Extract the (X, Y) coordinate from the center of the cell holding the provided text.  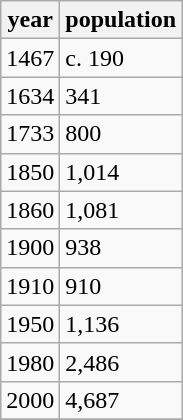
1900 (30, 248)
1733 (30, 134)
population (121, 20)
1850 (30, 172)
1,081 (121, 210)
1980 (30, 362)
1,136 (121, 324)
1,014 (121, 172)
1860 (30, 210)
1467 (30, 58)
800 (121, 134)
2,486 (121, 362)
1910 (30, 286)
2000 (30, 400)
year (30, 20)
341 (121, 96)
1634 (30, 96)
c. 190 (121, 58)
4,687 (121, 400)
910 (121, 286)
1950 (30, 324)
938 (121, 248)
